Locate the cell with the specified text and output its (x, y) center coordinate. 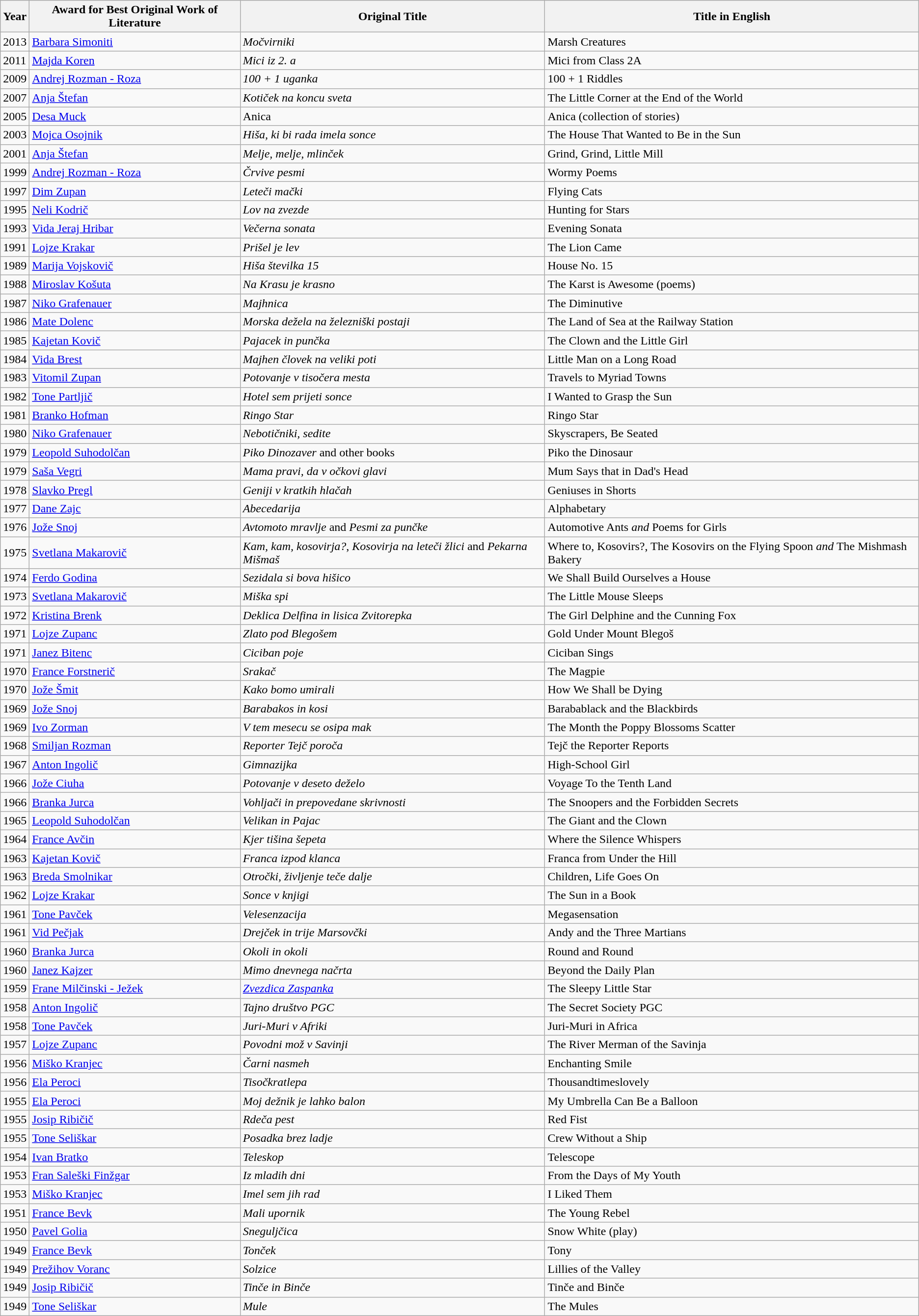
Tone Partljič (135, 396)
Mum Says that in Dad's Head (731, 471)
Tinče and Binče (731, 1288)
Kristina Brenk (135, 615)
Pajacek in punčka (393, 341)
I Wanted to Grasp the Sun (731, 396)
The Land of Sea at the Railway Station (731, 322)
The Diminutive (731, 303)
Ferdo Godina (135, 578)
2009 (15, 79)
1974 (15, 578)
Mate Dolenc (135, 322)
Slavko Pregl (135, 490)
Vida Jeraj Hribar (135, 228)
Miroslav Košuta (135, 285)
1986 (15, 322)
1959 (15, 989)
1968 (15, 746)
Mama pravi, da v očkovi glavi (393, 471)
Reporter Tejč poroča (393, 746)
Povodni mož v Savinji (393, 1045)
The Young Rebel (731, 1213)
1991 (15, 247)
Beyond the Daily Plan (731, 970)
Kjer tišina šepeta (393, 839)
Tony (731, 1250)
Solzice (393, 1269)
Sonce v knjigi (393, 895)
Fran Saleški Finžgar (135, 1176)
1976 (15, 527)
House No. 15 (731, 266)
1999 (15, 172)
Piko the Dinosaur (731, 452)
Kam, kam, kosovirja?, Kosovirja na leteči žlici and Pekarna Mišmaš (393, 553)
Velesenzacija (393, 914)
Where the Silence Whispers (731, 839)
1972 (15, 615)
Flying Cats (731, 191)
Potovanje v deseto deželo (393, 783)
Gοld Under Mount Blegoš (731, 634)
1981 (15, 415)
Abecedarija (393, 508)
Gimnazijka (393, 764)
The Secret Society PGC (731, 1007)
V tem mesecu se osipa mak (393, 727)
Mule (393, 1306)
1950 (15, 1232)
Dane Zajc (135, 508)
Jože Šmit (135, 690)
1977 (15, 508)
Travels to Myriad Towns (731, 378)
Prežihov Voranc (135, 1269)
Mojca Osojnik (135, 135)
Rdeča pest (393, 1119)
1964 (15, 839)
Leteči mački (393, 191)
Lov na zvezde (393, 210)
Lillies of the Valley (731, 1269)
We Shall Build Ourselves a House (731, 578)
Prišel je lev (393, 247)
Vida Brest (135, 359)
2013 (15, 42)
Tajno društvo PGC (393, 1007)
Čarni nasmeh (393, 1063)
Juri-Muri in Africa (731, 1026)
1973 (15, 597)
Automotive Ants and Poems for Girls (731, 527)
Geniuses in Shorts (731, 490)
Snow White (play) (731, 1232)
2001 (15, 154)
Desa Muck (135, 116)
Kako bomo umirali (393, 690)
Zlato pod Blegošem (393, 634)
Anica (393, 116)
Vid Pečjak (135, 933)
Tejč the Reporter Reports (731, 746)
Mici from Class 2A (731, 60)
The Sleepy Little Star (731, 989)
Zvezdica Zaspanka (393, 989)
Telescope (731, 1157)
Vitomil Zupan (135, 378)
Ciciban poje (393, 653)
Mali upornik (393, 1213)
Andy and the Three Martians (731, 933)
Drejček in trije Marsovčki (393, 933)
Round and Round (731, 951)
The Magpie (731, 671)
The River Merman of the Savinja (731, 1045)
Frane Milčinski - Ježek (135, 989)
Neli Kodrič (135, 210)
Okoli in okoli (393, 951)
The Snoopers and the Forbidden Secrets (731, 802)
2011 (15, 60)
Iz mladih dni (393, 1176)
Children, Life Goes On (731, 877)
Original Title (393, 17)
The Little Mouse Sleeps (731, 597)
1987 (15, 303)
Barabakos in kosi (393, 709)
Avtomoto mravlje and Pesmi za punčke (393, 527)
Mimo dnevnega načrta (393, 970)
Janez Bitenc (135, 653)
Posadka brez ladje (393, 1138)
The House That Wanted to Be in the Sun (731, 135)
Velikan in Pajac (393, 820)
Sezidala si bova hišico (393, 578)
Title in English (731, 17)
The Little Corner at the End of the World (731, 98)
1988 (15, 285)
Otročki, življenje teče dalje (393, 877)
Melje, melje, mlinček (393, 154)
Pavel Golia (135, 1232)
Geniji v kratkih hlačah (393, 490)
Where to, Kosovirs?, The Kosovirs on the Flying Spoon and The Mishmash Bakery (731, 553)
Ivo Zorman (135, 727)
Red Fist (731, 1119)
Sneguljčica (393, 1232)
2003 (15, 135)
Ciciban Sings (731, 653)
1997 (15, 191)
1983 (15, 378)
Alphabetary (731, 508)
Piko Dinozaver and other books (393, 452)
1954 (15, 1157)
1982 (15, 396)
Črvive pesmi (393, 172)
Enchanting Smile (731, 1063)
Morska dežela na železniški postaji (393, 322)
Kotiček na koncu sveta (393, 98)
Jože Ciuha (135, 783)
Breda Smolnikar (135, 877)
Srakač (393, 671)
Skyscrapers, Be Seated (731, 434)
Wormy Poems (731, 172)
2005 (15, 116)
Tonček (393, 1250)
Na Krasu je krasno (393, 285)
Janez Kajzer (135, 970)
How We Shall be Dying (731, 690)
The Girl Delphine and the Cunning Fox (731, 615)
Megasensation (731, 914)
Award for Best Original Work of Literature (135, 17)
Majhnica (393, 303)
1967 (15, 764)
Hunting for Stars (731, 210)
France Avčin (135, 839)
1985 (15, 341)
1989 (15, 266)
Evening Sonata (731, 228)
Majda Koren (135, 60)
Marsh Creatures (731, 42)
High-School Girl (731, 764)
Franca from Under the Hill (731, 858)
Juri-Muri v Afriki (393, 1026)
1965 (15, 820)
1975 (15, 553)
My Umbrella Can Be a Balloon (731, 1101)
1984 (15, 359)
The Mules (731, 1306)
Franca izpod klanca (393, 858)
Moj dežnik je lahko balon (393, 1101)
Teleskop (393, 1157)
Miška spi (393, 597)
Tisočkratlepa (393, 1082)
Potovanje v tisočera mesta (393, 378)
1980 (15, 434)
1995 (15, 210)
Little Man on a Long Road (731, 359)
1978 (15, 490)
The Clown and the Little Girl (731, 341)
1962 (15, 895)
Grind, Grind, Little Mill (731, 154)
1951 (15, 1213)
The Karst is Awesome (poems) (731, 285)
Majhen človek na veliki poti (393, 359)
Tinče in Binče (393, 1288)
France Forstnerič (135, 671)
Marija Vojskovič (135, 266)
The Month the Poppy Blossoms Scatter (731, 727)
Hiša številka 15 (393, 266)
Dim Zupan (135, 191)
1993 (15, 228)
100 + 1 uganka (393, 79)
100 + 1 Riddles (731, 79)
Imel sem jih rad (393, 1194)
Večerna sonata (393, 228)
Hotel sem prijeti sonce (393, 396)
Crew Without a Ship (731, 1138)
Saša Vegri (135, 471)
From the Days of My Youth (731, 1176)
The Lion Came (731, 247)
Branko Hofman (135, 415)
Smiljan Rozman (135, 746)
Barbara Simoniti (135, 42)
Barabablack and the Blackbirds (731, 709)
Anica (collection of stories) (731, 116)
The Sun in a Book (731, 895)
Year (15, 17)
Nebotičniki, sedite (393, 434)
Thousandtimeslovely (731, 1082)
Mici iz 2. a (393, 60)
Hiša, ki bi rada imela sonce (393, 135)
Ivan Bratko (135, 1157)
Močvirniki (393, 42)
Deklica Delfina in lisica Zvitorepka (393, 615)
The Giant and the Clown (731, 820)
1957 (15, 1045)
I Liked Them (731, 1194)
Voyage To the Tenth Land (731, 783)
Vohljači in prepovedane skrivnosti (393, 802)
2007 (15, 98)
